Find where the given text appears and provide that cell's center as [X, Y] coordinate. 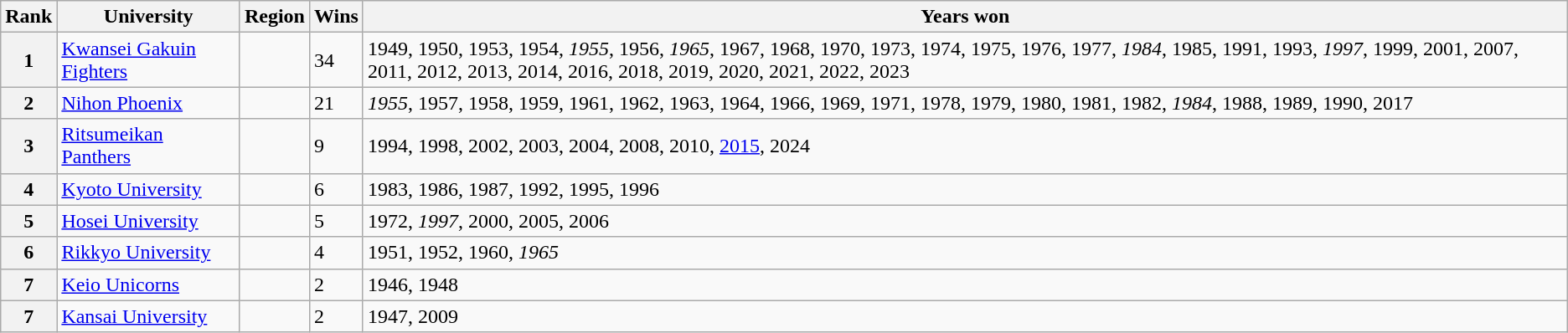
34 [336, 60]
Kyoto University [149, 189]
Kwansei Gakuin Fighters [149, 60]
Nihon Phoenix [149, 103]
Years won [965, 17]
Region [275, 17]
University [149, 17]
1 [28, 60]
Kansai University [149, 316]
Ritsumeikan Panthers [149, 146]
1955, 1957, 1958, 1959, 1961, 1962, 1963, 1964, 1966, 1969, 1971, 1978, 1979, 1980, 1981, 1982, 1984, 1988, 1989, 1990, 2017 [965, 103]
1994, 1998, 2002, 2003, 2004, 2008, 2010, 2015, 2024 [965, 146]
3 [28, 146]
9 [336, 146]
21 [336, 103]
1983, 1986, 1987, 1992, 1995, 1996 [965, 189]
1972, 1997, 2000, 2005, 2006 [965, 221]
Rank [28, 17]
1947, 2009 [965, 316]
1951, 1952, 1960, 1965 [965, 253]
Hosei University [149, 221]
Rikkyo University [149, 253]
Wins [336, 17]
1946, 1948 [965, 284]
Keio Unicorns [149, 284]
